Pinpoint the cell where the given text exists, returning its (X, Y) midpoint coordinate. 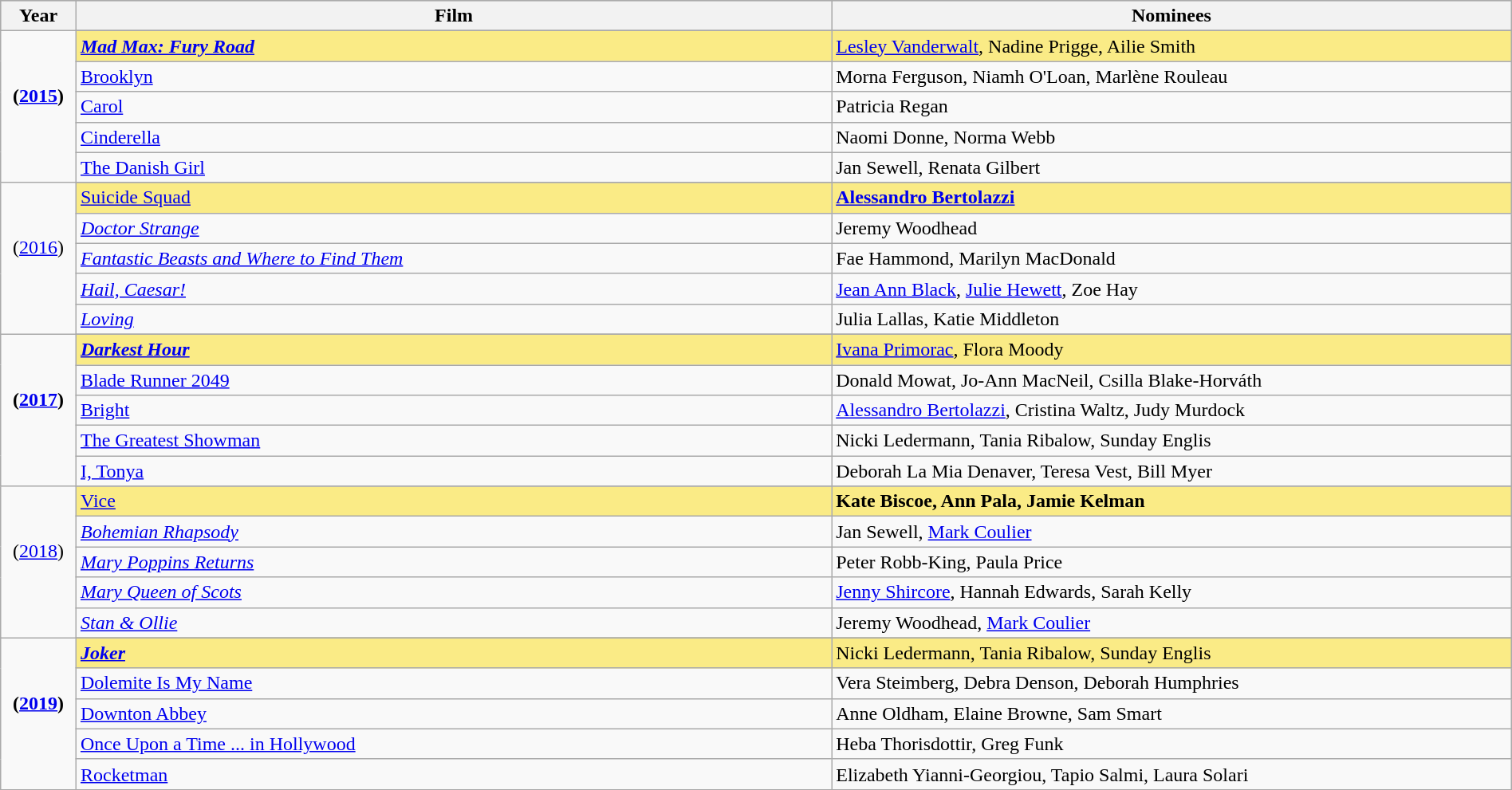
Jeremy Woodhead (1172, 228)
Downton Abbey (453, 713)
Naomi Donne, Norma Webb (1172, 137)
(2019) (38, 713)
The Greatest Showman (453, 441)
Patricia Regan (1172, 107)
Deborah La Mia Denaver, Teresa Vest, Bill Myer (1172, 471)
Jean Ann Black, Julie Hewett, Zoe Hay (1172, 289)
(2016) (38, 258)
Dolemite Is My Name (453, 683)
Blade Runner 2049 (453, 380)
Suicide Squad (453, 198)
Morna Ferguson, Niamh O'Loan, Marlène Rouleau (1172, 77)
Fae Hammond, Marilyn MacDonald (1172, 258)
(2017) (38, 410)
Mad Max: Fury Road (453, 46)
Year (38, 16)
Hail, Caesar! (453, 289)
Ivana Primorac, Flora Moody (1172, 349)
Lesley Vanderwalt, Nadine Prigge, Ailie Smith (1172, 46)
Joker (453, 653)
I, Tonya (453, 471)
Alessandro Bertolazzi (1172, 198)
Jeremy Woodhead, Mark Coulier (1172, 623)
Fantastic Beasts and Where to Find Them (453, 258)
Elizabeth Yianni-Georgiou, Tapio Salmi, Laura Solari (1172, 774)
Bohemian Rhapsody (453, 532)
Vice (453, 501)
Once Upon a Time ... in Hollywood (453, 744)
Rocketman (453, 774)
Stan & Ollie (453, 623)
Bright (453, 411)
Mary Poppins Returns (453, 562)
Donald Mowat, Jo-Ann MacNeil, Csilla Blake-Horváth (1172, 380)
Mary Queen of Scots (453, 592)
Heba Thorisdottir, Greg Funk (1172, 744)
Vera Steimberg, Debra Denson, Deborah Humphries (1172, 683)
Carol (453, 107)
Cinderella (453, 137)
Jan Sewell, Mark Coulier (1172, 532)
Nominees (1172, 16)
The Danish Girl (453, 167)
Anne Oldham, Elaine Browne, Sam Smart (1172, 713)
Film (453, 16)
Jenny Shircore, Hannah Edwards, Sarah Kelly (1172, 592)
Peter Robb-King, Paula Price (1172, 562)
Jan Sewell, Renata Gilbert (1172, 167)
Loving (453, 319)
Alessandro Bertolazzi, Cristina Waltz, Judy Murdock (1172, 411)
(2018) (38, 562)
(2015) (38, 107)
Julia Lallas, Katie Middleton (1172, 319)
Kate Biscoe, Ann Pala, Jamie Kelman (1172, 501)
Brooklyn (453, 77)
Darkest Hour (453, 349)
Doctor Strange (453, 228)
